Pinpoint the cell where the given text exists, returning its (X, Y) midpoint coordinate. 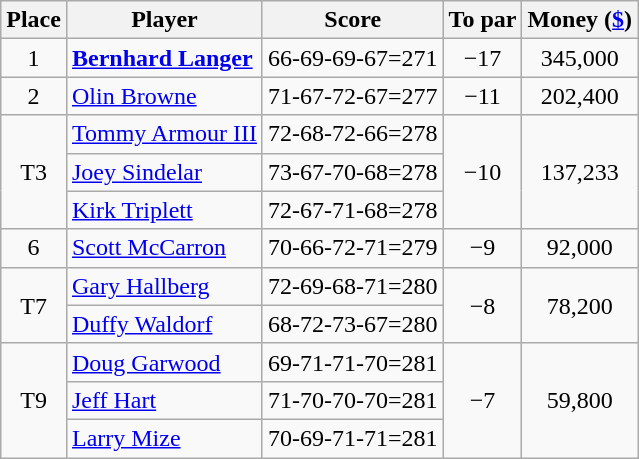
2 (34, 96)
Scott McCarron (164, 248)
Joey Sindelar (164, 172)
6 (34, 248)
72-67-71-68=278 (352, 210)
−9 (482, 248)
T7 (34, 305)
202,400 (580, 96)
T9 (34, 400)
−17 (482, 58)
To par (482, 20)
1 (34, 58)
92,000 (580, 248)
71-70-70-70=281 (352, 400)
Score (352, 20)
Bernhard Langer (164, 58)
72-69-68-71=280 (352, 286)
−7 (482, 400)
71-67-72-67=277 (352, 96)
137,233 (580, 172)
Duffy Waldorf (164, 324)
345,000 (580, 58)
−11 (482, 96)
66-69-69-67=271 (352, 58)
72-68-72-66=278 (352, 134)
Tommy Armour III (164, 134)
70-69-71-71=281 (352, 438)
73-67-70-68=278 (352, 172)
Gary Hallberg (164, 286)
Jeff Hart (164, 400)
78,200 (580, 305)
T3 (34, 172)
Place (34, 20)
Money ($) (580, 20)
Player (164, 20)
−8 (482, 305)
Kirk Triplett (164, 210)
Olin Browne (164, 96)
68-72-73-67=280 (352, 324)
Doug Garwood (164, 362)
59,800 (580, 400)
Larry Mize (164, 438)
69-71-71-70=281 (352, 362)
70-66-72-71=279 (352, 248)
−10 (482, 172)
